Return the [x, y] coordinate for the center point of the cell that contains the specified text.  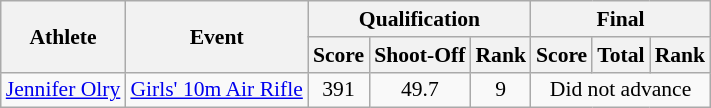
Qualification [420, 19]
Athlete [64, 36]
391 [338, 90]
Did not advance [620, 90]
Total [620, 55]
Event [216, 36]
Shoot-Off [420, 55]
Girls' 10m Air Rifle [216, 90]
Jennifer Olry [64, 90]
Final [620, 19]
49.7 [420, 90]
9 [500, 90]
